Extract the (x, y) coordinate from the center of the cell holding the provided text.  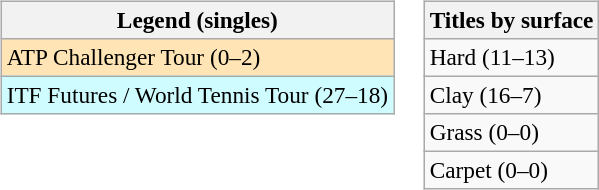
Titles by surface (512, 20)
Grass (0–0) (512, 133)
Carpet (0–0) (512, 171)
Clay (16–7) (512, 95)
ATP Challenger Tour (0–2) (197, 57)
ITF Futures / World Tennis Tour (27–18) (197, 95)
Hard (11–13) (512, 57)
Legend (singles) (197, 20)
